Locate the cell with the specified text and output its (x, y) center coordinate. 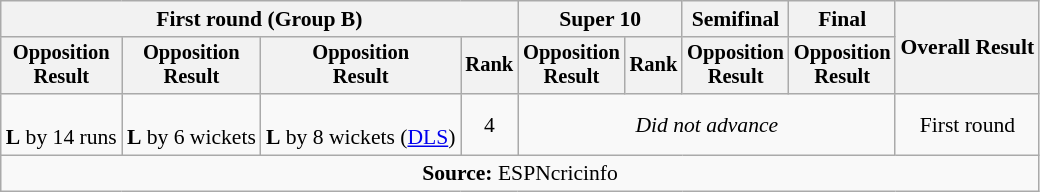
First round (Group B) (260, 19)
4 (489, 124)
First round (967, 124)
Did not advance (706, 124)
Final (842, 19)
Super 10 (600, 19)
Source: ESPNcricinfo (520, 174)
Overall Result (967, 48)
Semifinal (736, 19)
L by 8 wickets (DLS) (361, 124)
L by 6 wickets (192, 124)
L by 14 runs (62, 124)
